Detect which cell encompasses the target text, then output its (X, Y) center coordinate. 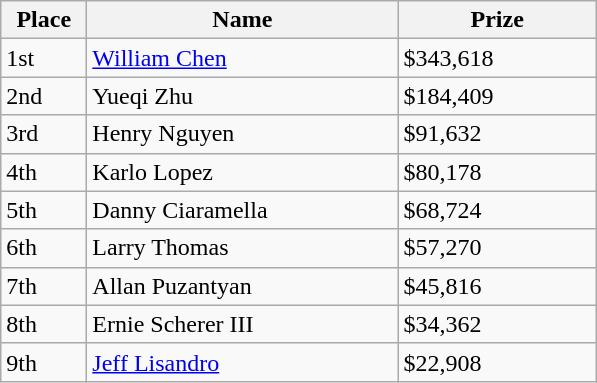
Prize (498, 20)
$45,816 (498, 286)
9th (44, 362)
Larry Thomas (242, 248)
Yueqi Zhu (242, 96)
$57,270 (498, 248)
Karlo Lopez (242, 172)
Name (242, 20)
8th (44, 324)
4th (44, 172)
$343,618 (498, 58)
7th (44, 286)
1st (44, 58)
Danny Ciaramella (242, 210)
Henry Nguyen (242, 134)
Place (44, 20)
3rd (44, 134)
William Chen (242, 58)
$184,409 (498, 96)
$34,362 (498, 324)
5th (44, 210)
$22,908 (498, 362)
Allan Puzantyan (242, 286)
$91,632 (498, 134)
Ernie Scherer III (242, 324)
$68,724 (498, 210)
$80,178 (498, 172)
Jeff Lisandro (242, 362)
2nd (44, 96)
6th (44, 248)
